Capture the cell that displays the provided text and extract its [X, Y] central coordinate. 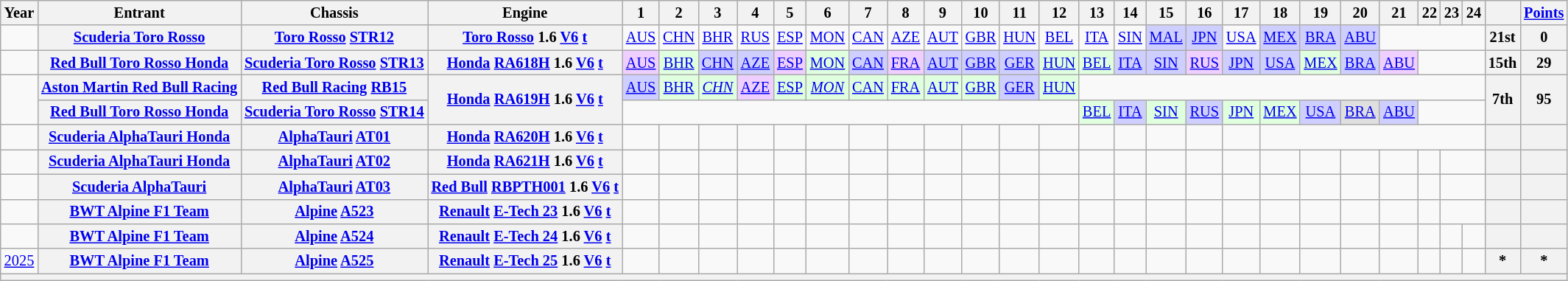
Toro Rosso 1.6 V6 t [525, 38]
18 [1280, 13]
Renault E-Tech 25 1.6 V6 t [525, 261]
Toro Rosso STR12 [334, 38]
Honda RA618H 1.6 V6 t [525, 63]
Honda RA621H 1.6 V6 t [525, 162]
17 [1241, 13]
2 [679, 13]
7th [1502, 99]
0 [1544, 38]
3 [717, 13]
AlphaTauri AT03 [334, 187]
Scuderia Toro Rosso [139, 38]
Entrant [139, 13]
9 [943, 13]
Alpine A525 [334, 261]
14 [1130, 13]
Honda RA619H 1.6 V6 t [525, 99]
Renault E-Tech 23 1.6 V6 t [525, 212]
Chassis [334, 13]
19 [1320, 13]
7 [868, 13]
16 [1205, 13]
Points [1544, 13]
22 [1430, 13]
Scuderia Toro Rosso STR14 [334, 112]
5 [790, 13]
Renault E-Tech 24 1.6 V6 t [525, 236]
6 [828, 13]
11 [1019, 13]
29 [1544, 63]
21st [1502, 38]
Year [19, 13]
Scuderia Toro Rosso STR13 [334, 63]
8 [906, 13]
20 [1360, 13]
13 [1097, 13]
24 [1474, 13]
Engine [525, 13]
Scuderia AlphaTauri [139, 187]
15 [1167, 13]
AlphaTauri AT01 [334, 137]
Alpine A524 [334, 236]
Aston Martin Red Bull Racing [139, 87]
21 [1399, 13]
Alpine A523 [334, 212]
4 [756, 13]
Red Bull RBPTH001 1.6 V6 t [525, 187]
Honda RA620H 1.6 V6 t [525, 137]
10 [981, 13]
95 [1544, 99]
2025 [19, 261]
12 [1059, 13]
23 [1452, 13]
AlphaTauri AT02 [334, 162]
Red Bull Racing RB15 [334, 87]
MAL [1167, 38]
15th [1502, 63]
1 [641, 13]
